Provide the (X, Y) coordinate of the cell's center where the given text is located.  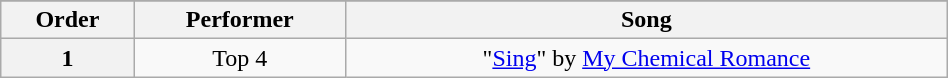
Song (646, 20)
Performer (240, 20)
1 (68, 58)
Order (68, 20)
Top 4 (240, 58)
"Sing" by My Chemical Romance (646, 58)
